Identify which cell holds the provided text, then report its (x, y) central coordinate. 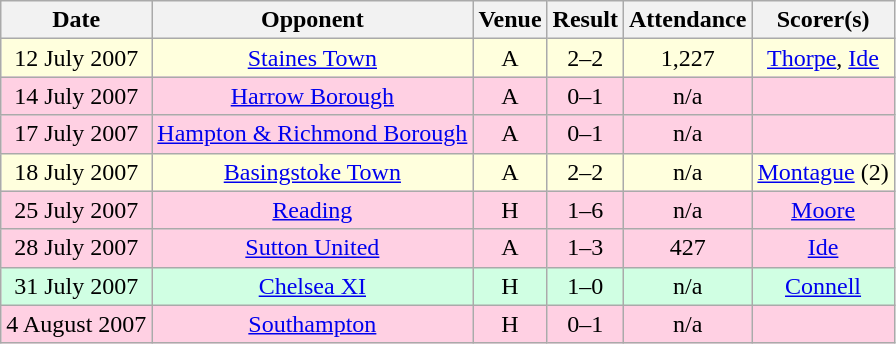
1–3 (585, 248)
Harrow Borough (312, 96)
Southampton (312, 324)
Basingstoke Town (312, 172)
Opponent (312, 20)
1,227 (687, 58)
14 July 2007 (76, 96)
Hampton & Richmond Borough (312, 134)
427 (687, 248)
Connell (823, 286)
Montague (2) (823, 172)
12 July 2007 (76, 58)
Ide (823, 248)
Date (76, 20)
Result (585, 20)
17 July 2007 (76, 134)
Attendance (687, 20)
1–0 (585, 286)
1–6 (585, 210)
4 August 2007 (76, 324)
25 July 2007 (76, 210)
Moore (823, 210)
28 July 2007 (76, 248)
18 July 2007 (76, 172)
Sutton United (312, 248)
Reading (312, 210)
Scorer(s) (823, 20)
Chelsea XI (312, 286)
Thorpe, Ide (823, 58)
31 July 2007 (76, 286)
Staines Town (312, 58)
Venue (510, 20)
